Provide the (X, Y) coordinate of the cell's center where the given text is located.  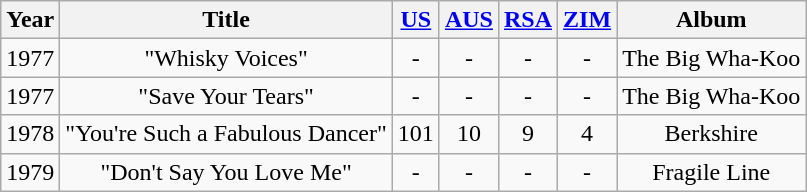
Fragile Line (712, 172)
"You're Such a Fabulous Dancer" (226, 134)
4 (588, 134)
Title (226, 20)
US (416, 20)
"Save Your Tears" (226, 96)
1979 (30, 172)
"Don't Say You Love Me" (226, 172)
AUS (468, 20)
Year (30, 20)
101 (416, 134)
9 (528, 134)
Berkshire (712, 134)
10 (468, 134)
ZIM (588, 20)
1978 (30, 134)
"Whisky Voices" (226, 58)
Album (712, 20)
RSA (528, 20)
